Output the (X, Y) coordinate of the center of the cell containing the given text.  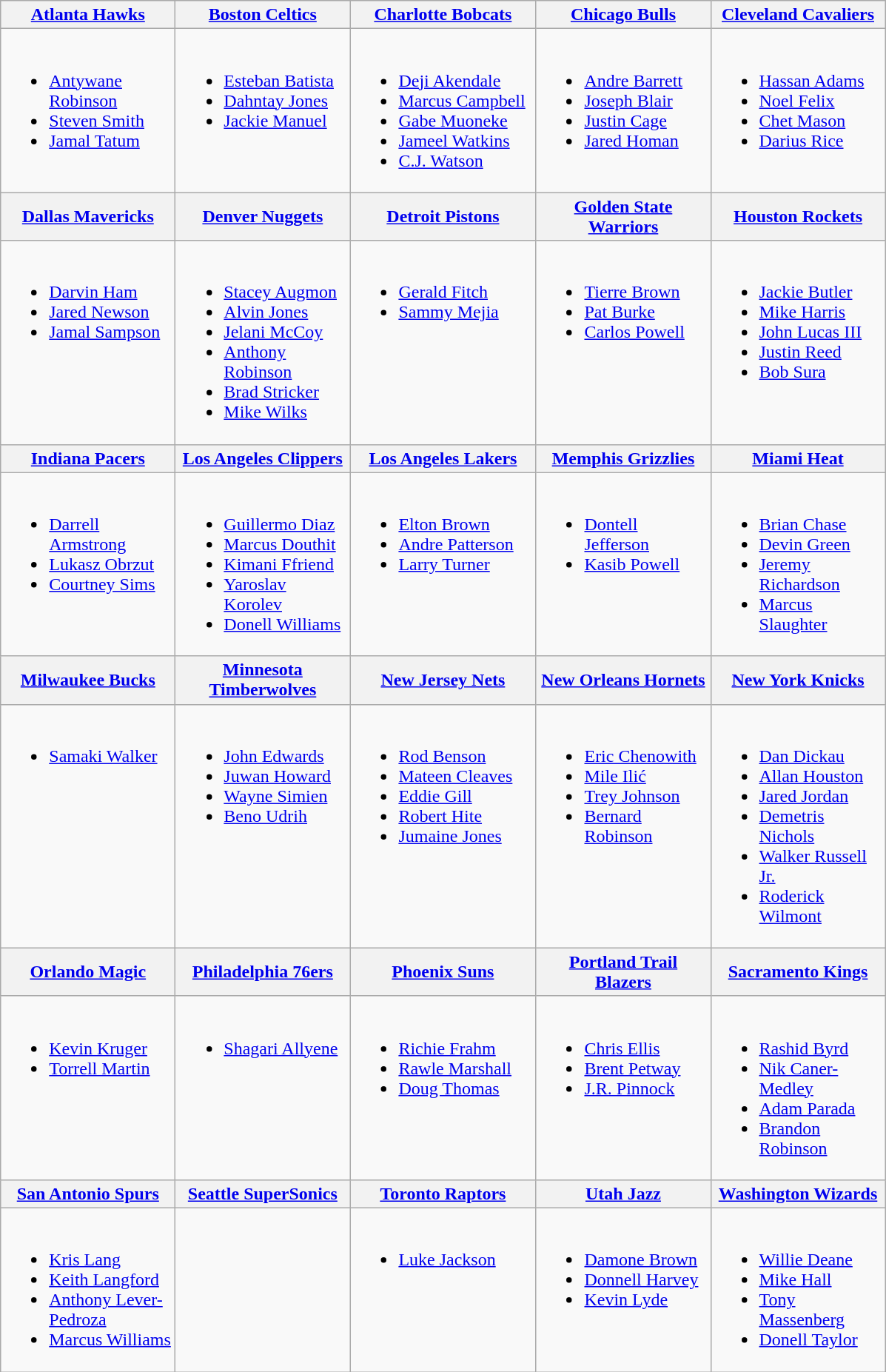
Seattle SuperSonics (263, 1194)
Utah Jazz (623, 1194)
Toronto Raptors (443, 1194)
Rod BensonMateen CleavesEddie GillRobert HiteJumaine Jones (443, 826)
New Orleans Hornets (623, 680)
Gerald FitchSammy Mejia (443, 342)
Esteban BatistaDahntay JonesJackie Manuel (263, 111)
Houston Rockets (798, 216)
Orlando Magic (88, 971)
Elton BrownAndre PattersonLarry Turner (443, 564)
Minnesota Timberwolves (263, 680)
Eric ChenowithMile IlićTrey JohnsonBernard Robinson (623, 826)
Stacey AugmonAlvin JonesJelani McCoyAnthony RobinsonBrad StrickerMike Wilks (263, 342)
Washington Wizards (798, 1194)
Kevin KrugerTorrell Martin (88, 1088)
Shagari Allyene (263, 1088)
San Antonio Spurs (88, 1194)
Memphis Grizzlies (623, 458)
Miami Heat (798, 458)
Antywane RobinsonSteven SmithJamal Tatum (88, 111)
Dontell JeffersonKasib Powell (623, 564)
Charlotte Bobcats (443, 15)
Brian ChaseDevin GreenJeremy RichardsonMarcus Slaughter (798, 564)
Tierre BrownPat BurkeCarlos Powell (623, 342)
Andre BarrettJoseph BlairJustin CageJared Homan (623, 111)
Sacramento Kings (798, 971)
Los Angeles Lakers (443, 458)
Kris LangKeith LangfordAnthony Lever-PedrozaMarcus Williams (88, 1290)
Rashid ByrdNik Caner-MedleyAdam ParadaBrandon Robinson (798, 1088)
Dallas Mavericks (88, 216)
Luke Jackson (443, 1290)
John EdwardsJuwan HowardWayne SimienBeno Udrih (263, 826)
Hassan AdamsNoel FelixChet MasonDarius Rice (798, 111)
Indiana Pacers (88, 458)
Philadelphia 76ers (263, 971)
Chicago Bulls (623, 15)
Dan DickauAllan HoustonJared JordanDemetris NicholsWalker Russell Jr.Roderick Wilmont (798, 826)
New Jersey Nets (443, 680)
Chris EllisBrent PetwayJ.R. Pinnock (623, 1088)
Cleveland Cavaliers (798, 15)
Samaki Walker (88, 826)
Denver Nuggets (263, 216)
Deji AkendaleMarcus CampbellGabe MuonekeJameel WatkinsC.J. Watson (443, 111)
Willie DeaneMike HallTony MassenbergDonell Taylor (798, 1290)
Atlanta Hawks (88, 15)
Darvin HamJared NewsonJamal Sampson (88, 342)
Damone BrownDonnell HarveyKevin Lyde (623, 1290)
Milwaukee Bucks (88, 680)
Detroit Pistons (443, 216)
Golden State Warriors (623, 216)
Guillermo DiazMarcus DouthitKimani FfriendYaroslav KorolevDonell Williams (263, 564)
Portland Trail Blazers (623, 971)
New York Knicks (798, 680)
Richie FrahmRawle MarshallDoug Thomas (443, 1088)
Los Angeles Clippers (263, 458)
Phoenix Suns (443, 971)
Jackie ButlerMike HarrisJohn Lucas IIIJustin ReedBob Sura (798, 342)
Darrell ArmstrongLukasz ObrzutCourtney Sims (88, 564)
Boston Celtics (263, 15)
